Capture the cell that displays the provided text and extract its [x, y] central coordinate. 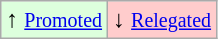
↓ Relegated [162, 20]
↑ Promoted [54, 20]
